Identify which cell holds the provided text, then report its (x, y) central coordinate. 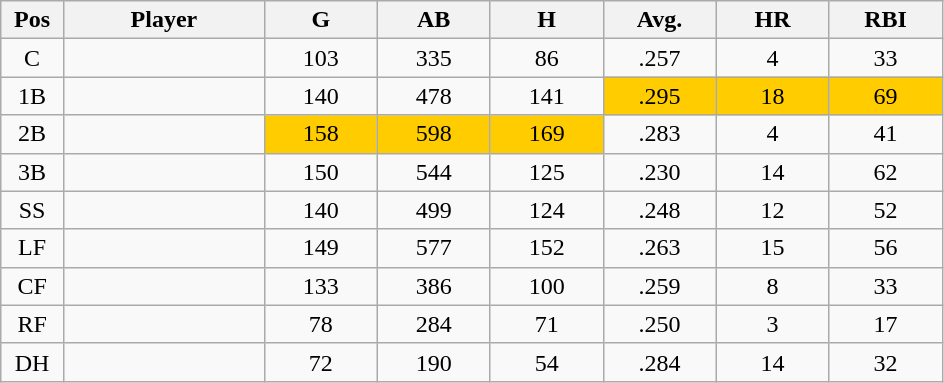
158 (320, 134)
86 (546, 58)
124 (546, 210)
32 (886, 362)
RF (32, 324)
577 (434, 248)
HR (772, 20)
149 (320, 248)
.259 (660, 286)
100 (546, 286)
335 (434, 58)
AB (434, 20)
H (546, 20)
.263 (660, 248)
78 (320, 324)
52 (886, 210)
.248 (660, 210)
69 (886, 96)
125 (546, 172)
150 (320, 172)
544 (434, 172)
C (32, 58)
141 (546, 96)
.257 (660, 58)
103 (320, 58)
18 (772, 96)
G (320, 20)
71 (546, 324)
2B (32, 134)
Player (164, 20)
386 (434, 286)
3 (772, 324)
.295 (660, 96)
54 (546, 362)
12 (772, 210)
3B (32, 172)
478 (434, 96)
LF (32, 248)
SS (32, 210)
CF (32, 286)
DH (32, 362)
1B (32, 96)
284 (434, 324)
Pos (32, 20)
RBI (886, 20)
169 (546, 134)
.284 (660, 362)
190 (434, 362)
.230 (660, 172)
41 (886, 134)
72 (320, 362)
598 (434, 134)
.283 (660, 134)
8 (772, 286)
499 (434, 210)
56 (886, 248)
152 (546, 248)
17 (886, 324)
133 (320, 286)
.250 (660, 324)
15 (772, 248)
62 (886, 172)
Avg. (660, 20)
